Detect which cell encompasses the target text, then output its (x, y) center coordinate. 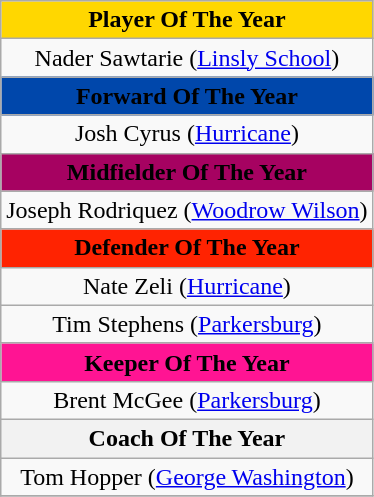
Keeper Of The Year (187, 362)
Coach Of The Year (187, 438)
Tom Hopper (George Washington) (187, 477)
Brent McGee (Parkersburg) (187, 400)
Josh Cyrus (Hurricane) (187, 134)
Defender Of The Year (187, 248)
Nader Sawtarie (Linsly School) (187, 58)
Joseph Rodriquez (Woodrow Wilson) (187, 210)
Midfielder Of The Year (187, 172)
Tim Stephens (Parkersburg) (187, 324)
Nate Zeli (Hurricane) (187, 286)
Forward Of The Year (187, 96)
Player Of The Year (187, 20)
